Determine the (X, Y) coordinate at the center of the cell enclosing the given text.  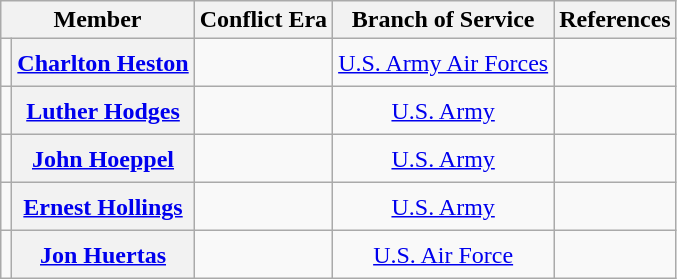
Ernest Hollings (103, 207)
U.S. Army Air Forces (444, 63)
Member (98, 20)
Conflict Era (263, 20)
Jon Huertas (103, 255)
Luther Hodges (103, 111)
John Hoeppel (103, 159)
Charlton Heston (103, 63)
U.S. Air Force (444, 255)
Branch of Service (444, 20)
References (616, 20)
